From the cell containing the given text, extract its center point as [x, y] coordinate. 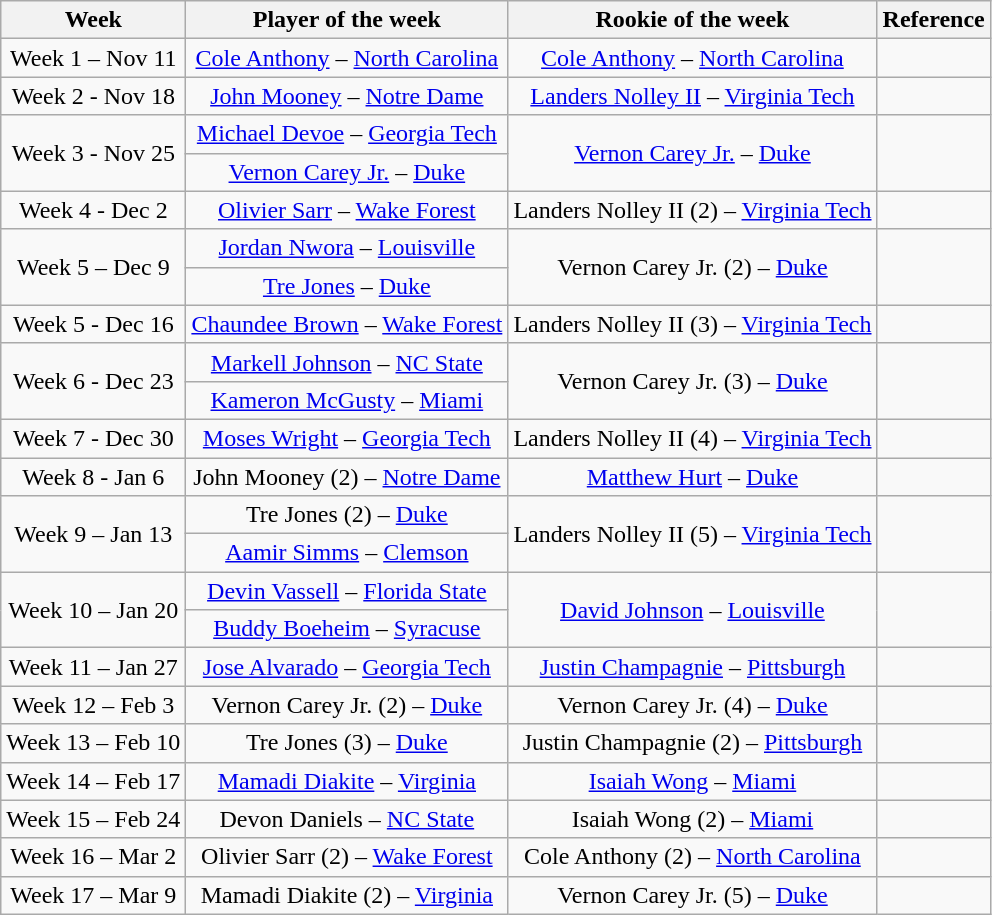
Landers Nolley II (5) – Virginia Tech [692, 534]
Week 12 – Feb 3 [94, 705]
Week 9 – Jan 13 [94, 534]
Jordan Nwora – Louisville [347, 248]
Reference [934, 20]
Landers Nolley II – Virginia Tech [692, 96]
Devin Vassell – Florida State [347, 591]
Kameron McGusty – Miami [347, 400]
Justin Champagnie (2) – Pittsburgh [692, 743]
Buddy Boeheim – Syracuse [347, 629]
Isaiah Wong (2) – Miami [692, 819]
Week 5 – Dec 9 [94, 267]
Landers Nolley II (2) – Virginia Tech [692, 210]
Week 15 – Feb 24 [94, 819]
Week 2 - Nov 18 [94, 96]
Mamadi Diakite – Virginia [347, 781]
Chaundee Brown – Wake Forest [347, 324]
Devon Daniels – NC State [347, 819]
Week 13 – Feb 10 [94, 743]
Rookie of the week [692, 20]
Week 11 – Jan 27 [94, 667]
Vernon Carey Jr. (5) – Duke [692, 895]
Matthew Hurt – Duke [692, 477]
Landers Nolley II (4) – Virginia Tech [692, 438]
Player of the week [347, 20]
Moses Wright – Georgia Tech [347, 438]
Week 17 – Mar 9 [94, 895]
Week 7 - Dec 30 [94, 438]
Justin Champagnie – Pittsburgh [692, 667]
John Mooney – Notre Dame [347, 96]
Week 16 – Mar 2 [94, 857]
Week 4 - Dec 2 [94, 210]
Aamir Simms – Clemson [347, 553]
Tre Jones (2) – Duke [347, 515]
Cole Anthony (2) – North Carolina [692, 857]
Michael Devoe – Georgia Tech [347, 134]
Week 10 – Jan 20 [94, 610]
Week 1 – Nov 11 [94, 58]
Mamadi Diakite (2) – Virginia [347, 895]
Week [94, 20]
Week 8 - Jan 6 [94, 477]
Vernon Carey Jr. (4) – Duke [692, 705]
Tre Jones (3) – Duke [347, 743]
Week 14 – Feb 17 [94, 781]
David Johnson – Louisville [692, 610]
Week 6 - Dec 23 [94, 381]
Markell Johnson – NC State [347, 362]
Tre Jones – Duke [347, 286]
Jose Alvarado – Georgia Tech [347, 667]
John Mooney (2) – Notre Dame [347, 477]
Week 5 - Dec 16 [94, 324]
Isaiah Wong – Miami [692, 781]
Landers Nolley II (3) – Virginia Tech [692, 324]
Vernon Carey Jr. (3) – Duke [692, 381]
Week 3 - Nov 25 [94, 153]
Olivier Sarr – Wake Forest [347, 210]
Olivier Sarr (2) – Wake Forest [347, 857]
